Determine the [x, y] coordinate at the center of the cell enclosing the given text.  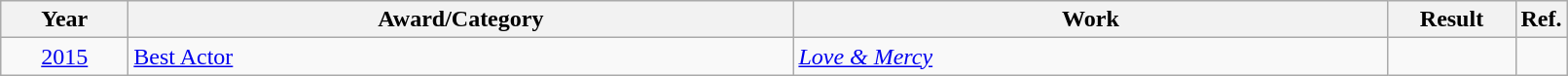
2015 [64, 57]
Love & Mercy [1090, 57]
Result [1452, 19]
Ref. [1542, 19]
Best Actor [461, 57]
Year [64, 19]
Work [1090, 19]
Award/Category [461, 19]
